Locate the cell with the specified text and output its (x, y) center coordinate. 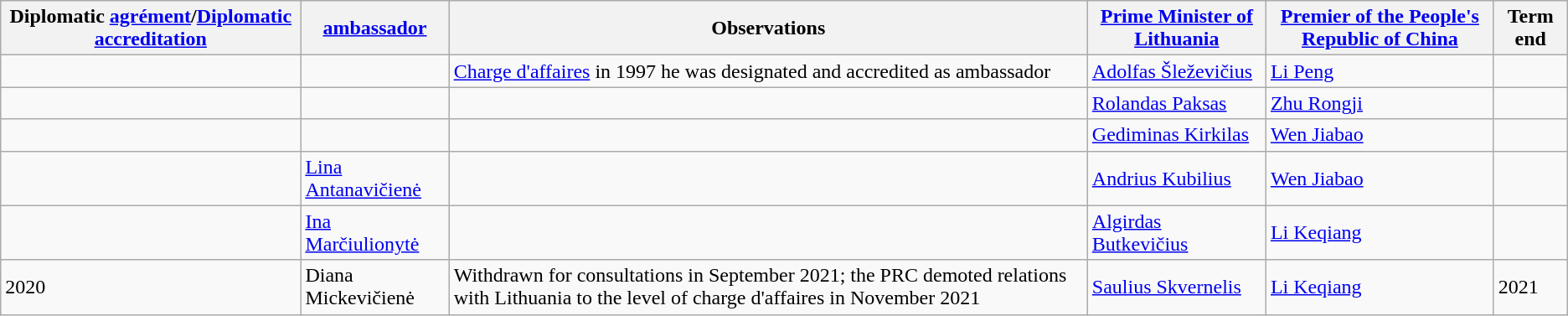
2020 (151, 287)
Li Peng (1380, 71)
Ina Marčiulionytė (375, 233)
Diplomatic agrément/Diplomatic accreditation (151, 28)
Term end (1530, 28)
Prime Minister of Lithuania (1176, 28)
Charge d'affaires in 1997 he was designated and accredited as ambassador (768, 71)
Gediminas Kirkilas (1176, 135)
Andrius Kubilius (1176, 178)
Zhu Rongji (1380, 103)
Rolandas Paksas (1176, 103)
Saulius Skvernelis (1176, 287)
Diana Mickevičienė (375, 287)
Premier of the People's Republic of China (1380, 28)
2021 (1530, 287)
Lina Antanavičienė (375, 178)
Withdrawn for consultations in September 2021; the PRC demoted relations with Lithuania to the level of charge d'affaires in November 2021 (768, 287)
ambassador (375, 28)
Observations (768, 28)
Algirdas Butkevičius (1176, 233)
Adolfas Šleževičius (1176, 71)
